Determine the (X, Y) coordinate at the center of the cell enclosing the given text.  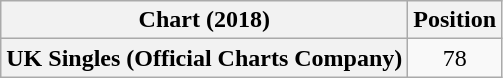
UK Singles (Official Charts Company) (204, 58)
Chart (2018) (204, 20)
78 (455, 58)
Position (455, 20)
